Determine the [x, y] coordinate at the center of the cell enclosing the given text.  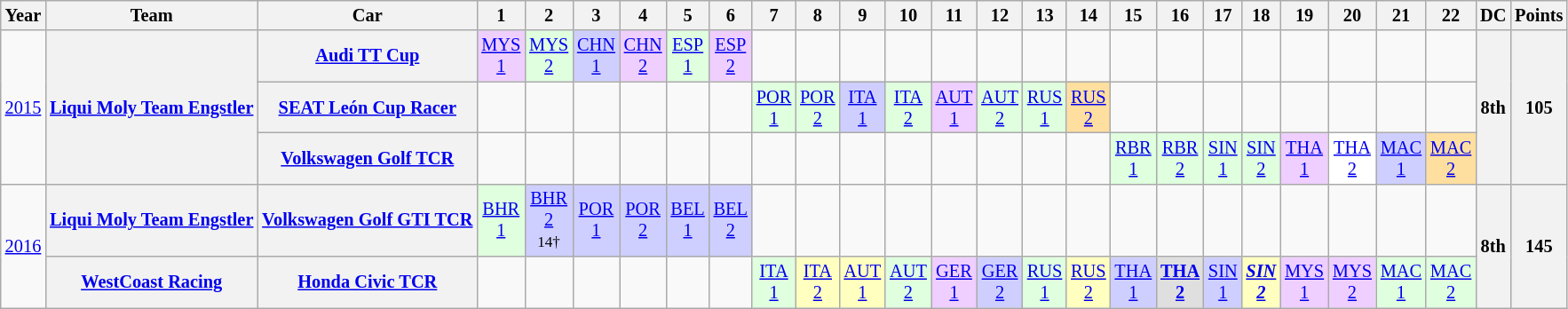
105 [1539, 107]
CHN2 [643, 56]
Audi TT Cup [368, 56]
Honda Civic TCR [368, 282]
1 [501, 15]
GER1 [954, 282]
3 [597, 15]
5 [687, 15]
RBR2 [1180, 158]
18 [1261, 15]
16 [1180, 15]
145 [1539, 245]
13 [1044, 15]
BEL2 [731, 220]
2015 [23, 107]
RBR1 [1134, 158]
BHR1 [501, 220]
Car [368, 15]
6 [731, 15]
12 [1000, 15]
CHN1 [597, 56]
GER2 [1000, 282]
2 [549, 15]
11 [954, 15]
4 [643, 15]
19 [1304, 15]
9 [863, 15]
17 [1224, 15]
BEL1 [687, 220]
22 [1451, 15]
Team [151, 15]
2016 [23, 245]
Volkswagen Golf TCR [368, 158]
15 [1134, 15]
BHR214† [549, 220]
8 [817, 15]
SEAT León Cup Racer [368, 107]
ESP2 [731, 56]
ESP1 [687, 56]
DC [1493, 15]
20 [1352, 15]
Year [23, 15]
21 [1401, 15]
14 [1089, 15]
7 [774, 15]
WestCoast Racing [151, 282]
Points [1539, 15]
10 [908, 15]
Volkswagen Golf GTI TCR [368, 220]
